Extract the (X, Y) coordinate from the center of the cell holding the provided text.  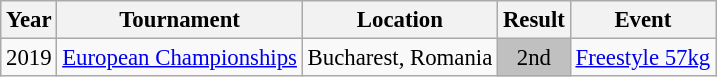
Freestyle 57kg (642, 58)
European Championships (180, 58)
Bucharest, Romania (400, 58)
Result (534, 20)
Year (29, 20)
Tournament (180, 20)
Location (400, 20)
Event (642, 20)
2019 (29, 58)
2nd (534, 58)
